Provide the [X, Y] coordinate of the cell's center where the given text is located.  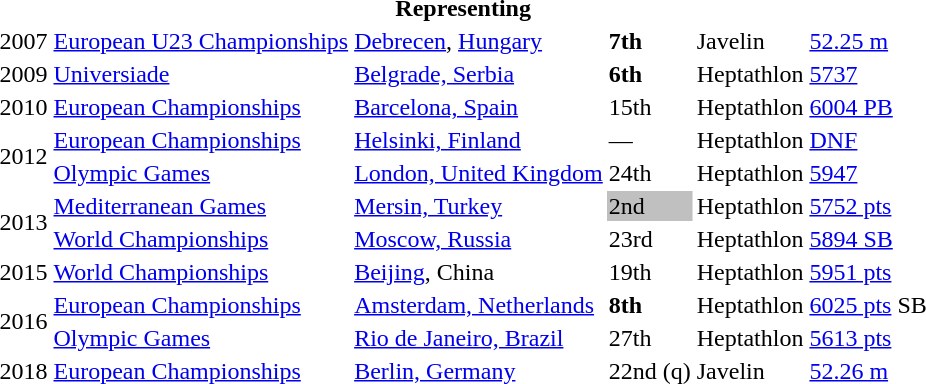
Barcelona, Spain [479, 107]
Helsinki, Finland [479, 140]
Universiade [201, 74]
8th [650, 305]
15th [650, 107]
23rd [650, 239]
7th [650, 41]
19th [650, 272]
Debrecen, Hungary [479, 41]
Javelin [750, 41]
Amsterdam, Netherlands [479, 305]
Mersin, Turkey [479, 206]
6th [650, 74]
2nd [650, 206]
Rio de Janeiro, Brazil [479, 338]
European U23 Championships [201, 41]
27th [650, 338]
Beijing, China [479, 272]
Belgrade, Serbia [479, 74]
— [650, 140]
London, United Kingdom [479, 173]
24th [650, 173]
Mediterranean Games [201, 206]
Moscow, Russia [479, 239]
